Find where the given text appears and provide that cell's center as [x, y] coordinate. 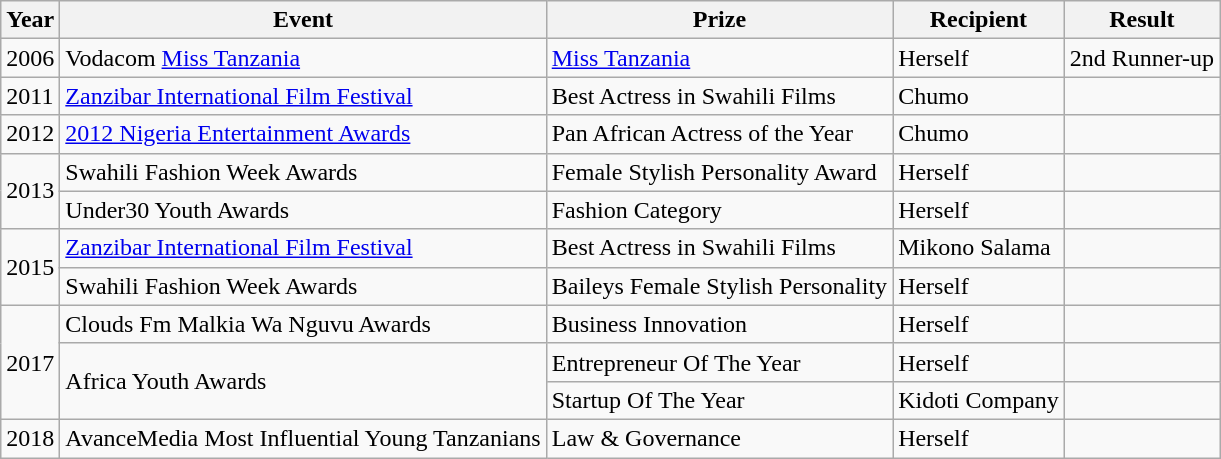
2018 [30, 438]
Fashion Category [719, 210]
Result [1142, 20]
Mikono Salama [979, 248]
Prize [719, 20]
Kidoti Company [979, 400]
Miss Tanzania [719, 58]
Recipient [979, 20]
Baileys Female Stylish Personality [719, 286]
2017 [30, 362]
Africa Youth Awards [303, 381]
Law & Governance [719, 438]
2015 [30, 267]
2012 [30, 134]
Vodacom Miss Tanzania [303, 58]
Entrepreneur Of The Year [719, 362]
2006 [30, 58]
AvanceMedia Most Influential Young Tanzanians [303, 438]
2013 [30, 191]
Business Innovation [719, 324]
Clouds Fm Malkia Wa Nguvu Awards [303, 324]
Pan African Actress of the Year [719, 134]
2011 [30, 96]
Startup Of The Year [719, 400]
Under30 Youth Awards [303, 210]
Female Stylish Personality Award [719, 172]
Event [303, 20]
2012 Nigeria Entertainment Awards [303, 134]
Year [30, 20]
2nd Runner-up [1142, 58]
